Determine the (x, y) coordinate at the center of the cell enclosing the given text.  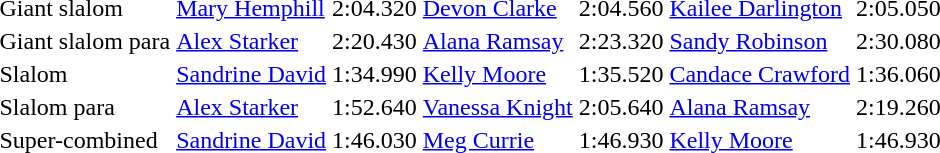
Sandy Robinson (760, 41)
1:35.520 (621, 74)
Sandrine David (252, 74)
1:52.640 (375, 107)
2:05.640 (621, 107)
Candace Crawford (760, 74)
Vanessa Knight (498, 107)
1:34.990 (375, 74)
2:23.320 (621, 41)
Kelly Moore (498, 74)
2:20.430 (375, 41)
